Identify which cell holds the provided text, then report its [x, y] central coordinate. 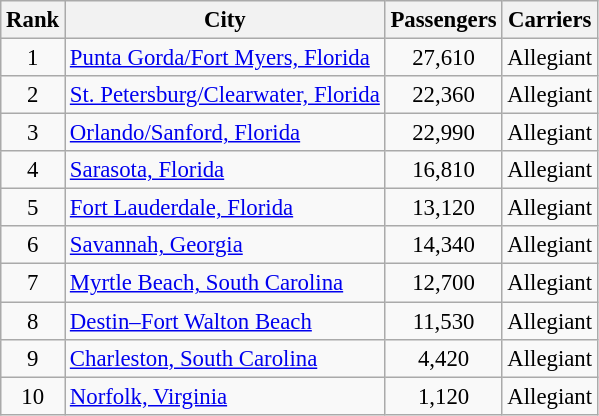
12,700 [444, 283]
6 [33, 245]
Savannah, Georgia [226, 245]
2 [33, 95]
Carriers [550, 20]
Orlando/Sanford, Florida [226, 133]
Norfolk, Virginia [226, 396]
Sarasota, Florida [226, 170]
Punta Gorda/Fort Myers, Florida [226, 58]
3 [33, 133]
9 [33, 358]
St. Petersburg/Clearwater, Florida [226, 95]
13,120 [444, 208]
22,990 [444, 133]
7 [33, 283]
Passengers [444, 20]
Fort Lauderdale, Florida [226, 208]
4,420 [444, 358]
16,810 [444, 170]
27,610 [444, 58]
11,530 [444, 321]
Destin–Fort Walton Beach [226, 321]
22,360 [444, 95]
Myrtle Beach, South Carolina [226, 283]
1 [33, 58]
4 [33, 170]
8 [33, 321]
Rank [33, 20]
14,340 [444, 245]
Charleston, South Carolina [226, 358]
City [226, 20]
1,120 [444, 396]
10 [33, 396]
5 [33, 208]
